Find where the given text appears and provide that cell's center as (x, y) coordinate. 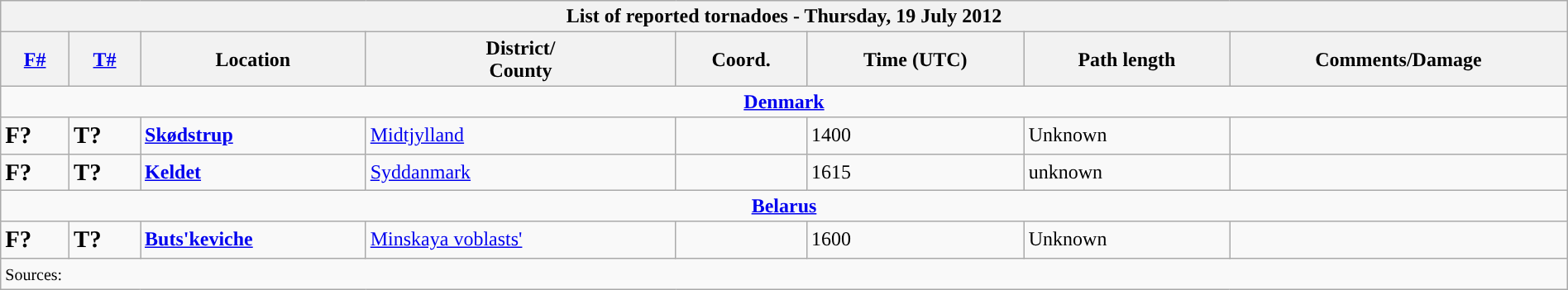
Comments/Damage (1399, 59)
Time (UTC) (915, 59)
Minskaya voblasts' (521, 240)
1400 (915, 135)
Denmark (784, 102)
List of reported tornadoes - Thursday, 19 July 2012 (784, 17)
Belarus (784, 206)
Sources: (784, 273)
Coord. (741, 59)
Skødstrup (253, 135)
unknown (1126, 172)
Syddanmark (521, 172)
1615 (915, 172)
Keldet (253, 172)
Midtjylland (521, 135)
T# (105, 59)
District/County (521, 59)
Buts'keviche (253, 240)
Path length (1126, 59)
1600 (915, 240)
Location (253, 59)
F# (35, 59)
